Identify which cell holds the provided text, then report its (x, y) central coordinate. 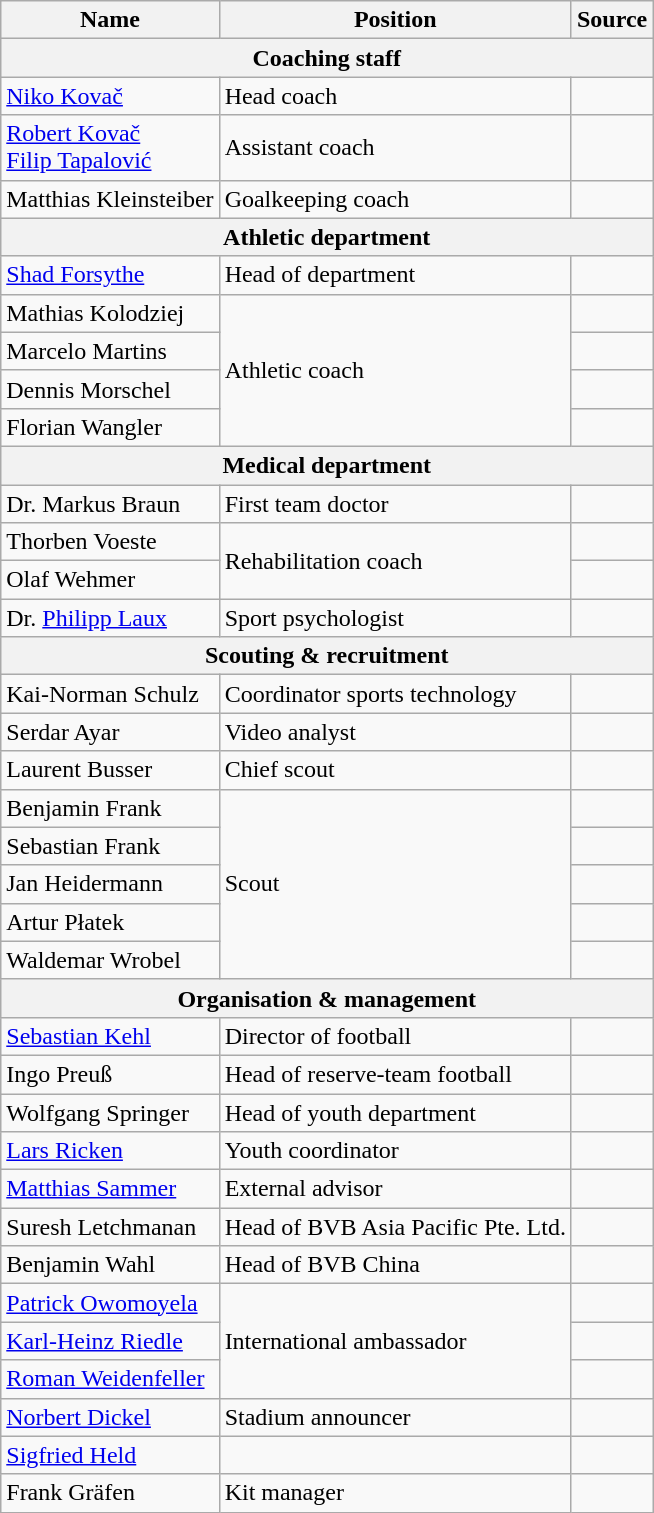
Wolfgang Springer (110, 1113)
Coordinator sports technology (395, 694)
Kit manager (395, 1493)
Benjamin Wahl (110, 1265)
Artur Płatek (110, 922)
Head of BVB Asia Pacific Pte. Ltd. (395, 1227)
Laurent Busser (110, 770)
Marcelo Martins (110, 351)
Athletic coach (395, 370)
Head of youth department (395, 1113)
Organisation & management (327, 998)
Scouting & recruitment (327, 656)
Robert Kovač Filip Tapalović (110, 148)
Sport psychologist (395, 618)
Serdar Ayar (110, 732)
Head coach (395, 96)
Shad Forsythe (110, 275)
Head of reserve-team football (395, 1074)
Patrick Owomoyela (110, 1303)
Chief scout (395, 770)
Dr. Philipp Laux (110, 618)
International ambassador (395, 1341)
Rehabilitation coach (395, 561)
Medical department (327, 465)
Name (110, 20)
Roman Weidenfeller (110, 1379)
Kai-Norman Schulz (110, 694)
Source (612, 20)
Sigfried Held (110, 1455)
Sebastian Frank (110, 846)
Assistant coach (395, 148)
Frank Gräfen (110, 1493)
Waldemar Wrobel (110, 960)
Lars Ricken (110, 1151)
Ingo Preuß (110, 1074)
Mathias Kolodziej (110, 313)
Matthias Kleinsteiber (110, 199)
Thorben Voeste (110, 542)
Dr. Markus Braun (110, 503)
Head of BVB China (395, 1265)
Dennis Morschel (110, 389)
Youth coordinator (395, 1151)
Jan Heidermann (110, 884)
Olaf Wehmer (110, 580)
Director of football (395, 1036)
Head of department (395, 275)
Suresh Letchmanan (110, 1227)
Athletic department (327, 237)
Coaching staff (327, 58)
Sebastian Kehl (110, 1036)
Niko Kovač (110, 96)
Benjamin Frank (110, 808)
Scout (395, 884)
Position (395, 20)
First team doctor (395, 503)
Norbert Dickel (110, 1417)
Stadium announcer (395, 1417)
Matthias Sammer (110, 1189)
External advisor (395, 1189)
Goalkeeping coach (395, 199)
Karl-Heinz Riedle (110, 1341)
Video analyst (395, 732)
Florian Wangler (110, 427)
